Locate the cell with the specified text and output its [X, Y] center coordinate. 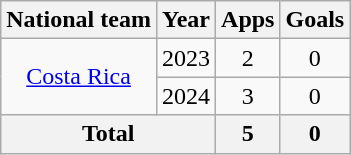
Goals [315, 20]
Apps [248, 20]
5 [248, 134]
Year [186, 20]
2023 [186, 58]
Total [108, 134]
3 [248, 96]
2 [248, 58]
2024 [186, 96]
Costa Rica [79, 77]
National team [79, 20]
